Search for the cell housing the specified text and yield its [X, Y] center coordinate. 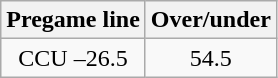
Pregame line [74, 20]
54.5 [210, 58]
Over/under [210, 20]
CCU –26.5 [74, 58]
